Scan for the cell matching the given text and deliver its (X, Y) coordinate at center. 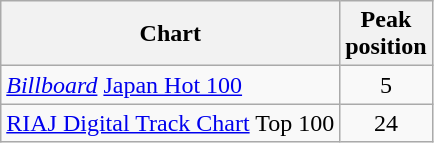
Chart (170, 34)
5 (386, 85)
Peakposition (386, 34)
Billboard Japan Hot 100 (170, 85)
24 (386, 123)
RIAJ Digital Track Chart Top 100 (170, 123)
